Output the [X, Y] coordinate of the center of the cell containing the given text.  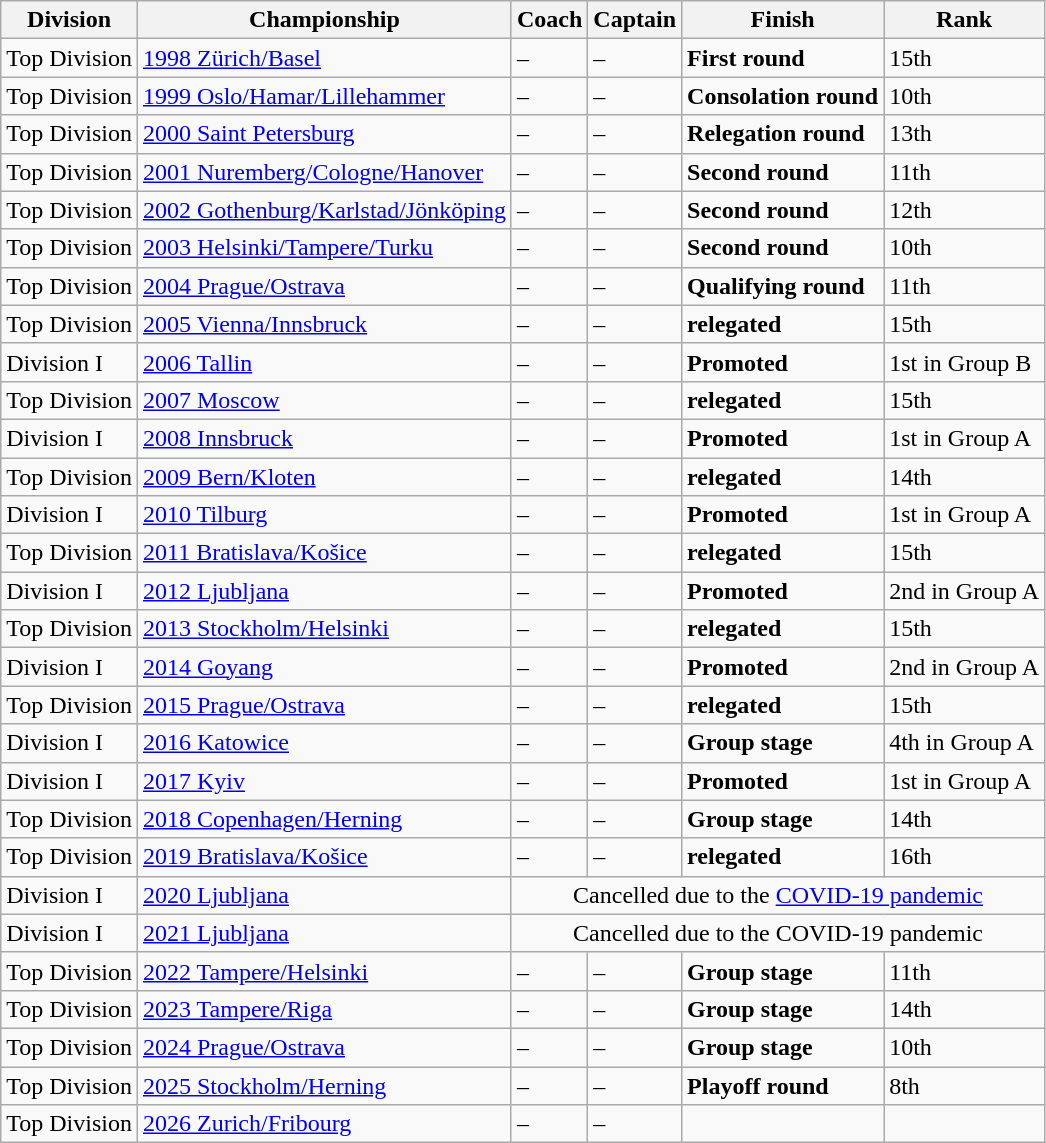
Captain [635, 20]
2008 Innsbruck [324, 438]
2006 Tallin [324, 362]
2014 Goyang [324, 667]
Finish [783, 20]
2016 Katowice [324, 743]
2021 Ljubljana [324, 933]
2019 Bratislava/Košice [324, 857]
2011 Bratislava/Košice [324, 553]
2017 Kyiv [324, 781]
First round [783, 58]
Playoff round [783, 1085]
2025 Stockholm/Herning [324, 1085]
1998 Zürich/Basel [324, 58]
Consolation round [783, 96]
1999 Oslo/Hamar/Lillehammer [324, 96]
2026 Zurich/Fribourg [324, 1124]
8th [964, 1085]
Coach [549, 20]
1st in Group B [964, 362]
2003 Helsinki/Tampere/Turku [324, 248]
12th [964, 210]
2024 Prague/Ostrava [324, 1047]
2009 Bern/Kloten [324, 477]
2001 Nuremberg/Cologne/Hanover [324, 172]
2013 Stockholm/Helsinki [324, 629]
2004 Prague/Ostrava [324, 286]
Championship [324, 20]
Qualifying round [783, 286]
2022 Tampere/Helsinki [324, 971]
16th [964, 857]
2023 Tampere/Riga [324, 1009]
2007 Moscow [324, 400]
Relegation round [783, 134]
2020 Ljubljana [324, 895]
4th in Group A [964, 743]
2018 Copenhagen/Herning [324, 819]
2000 Saint Petersburg [324, 134]
13th [964, 134]
2015 Prague/Ostrava [324, 705]
2002 Gothenburg/Karlstad/Jönköping [324, 210]
2010 Tilburg [324, 515]
Rank [964, 20]
Division [70, 20]
2005 Vienna/Innsbruck [324, 324]
2012 Ljubljana [324, 591]
